Output the (x, y) coordinate of the center of the cell containing the given text.  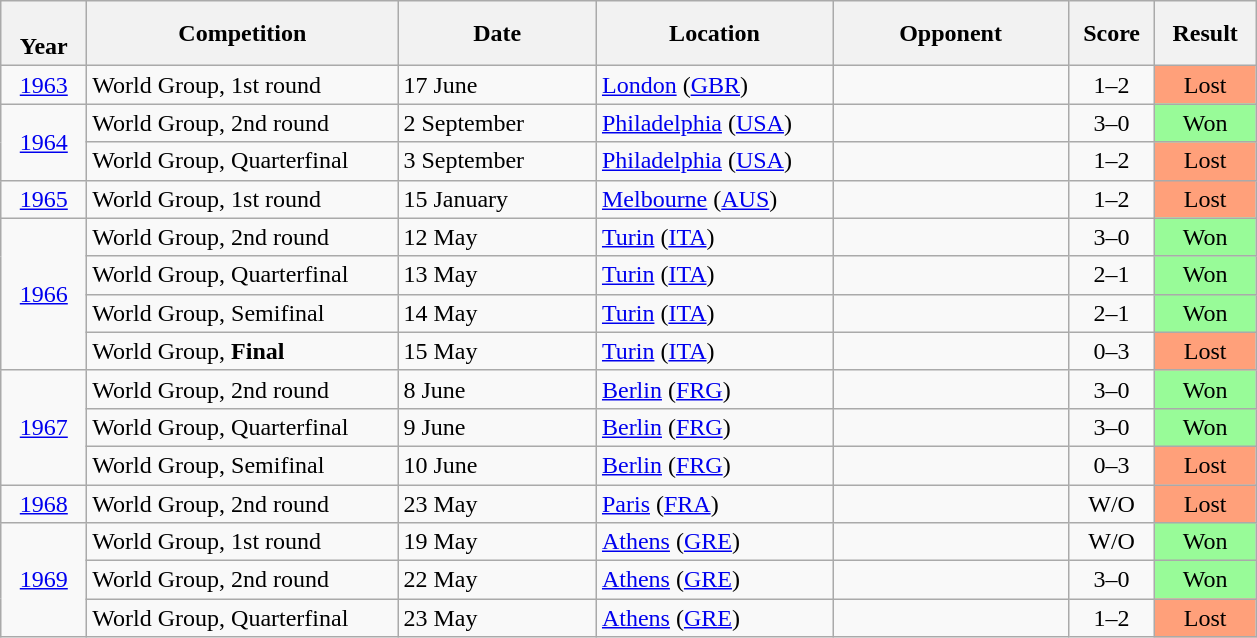
1969 (44, 580)
London (GBR) (714, 85)
10 June (498, 465)
17 June (498, 85)
15 May (498, 351)
Paris (FRA) (714, 503)
Opponent (950, 34)
1966 (44, 294)
Result (1206, 34)
Melbourne (AUS) (714, 199)
13 May (498, 275)
12 May (498, 237)
14 May (498, 313)
Score (1112, 34)
9 June (498, 427)
1964 (44, 142)
2 September (498, 123)
8 June (498, 389)
3 September (498, 161)
15 January (498, 199)
Date (498, 34)
1963 (44, 85)
1968 (44, 503)
1967 (44, 427)
World Group, Final (242, 351)
19 May (498, 542)
1965 (44, 199)
Competition (242, 34)
22 May (498, 580)
Year (44, 34)
Location (714, 34)
